Extract the (x, y) coordinate from the center of the cell holding the provided text.  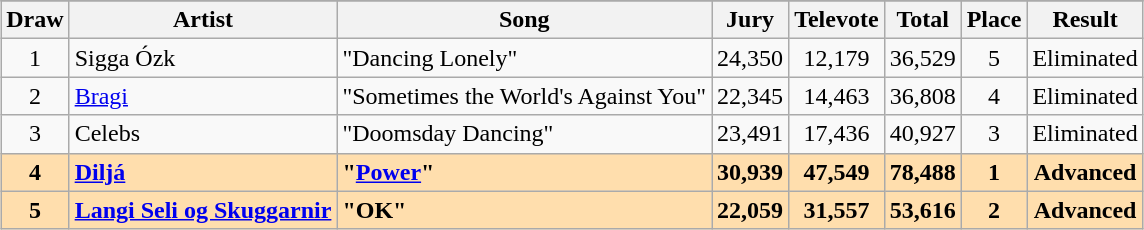
Result (1085, 20)
31,557 (836, 210)
Bragi (203, 96)
22,345 (750, 96)
36,529 (922, 58)
17,436 (836, 134)
14,463 (836, 96)
30,939 (750, 172)
"Dancing Lonely" (524, 58)
Televote (836, 20)
36,808 (922, 96)
23,491 (750, 134)
40,927 (922, 134)
Place (994, 20)
Jury (750, 20)
"Power" (524, 172)
53,616 (922, 210)
Artist (203, 20)
Draw (35, 20)
12,179 (836, 58)
22,059 (750, 210)
47,549 (836, 172)
"OK" (524, 210)
Diljá (203, 172)
Sigga Ózk (203, 58)
78,488 (922, 172)
Total (922, 20)
"Doomsday Dancing" (524, 134)
Celebs (203, 134)
Langi Seli og Skuggarnir (203, 210)
24,350 (750, 58)
"Sometimes the World's Against You" (524, 96)
Song (524, 20)
